Return the (x, y) coordinate for the center point of the cell that contains the specified text.  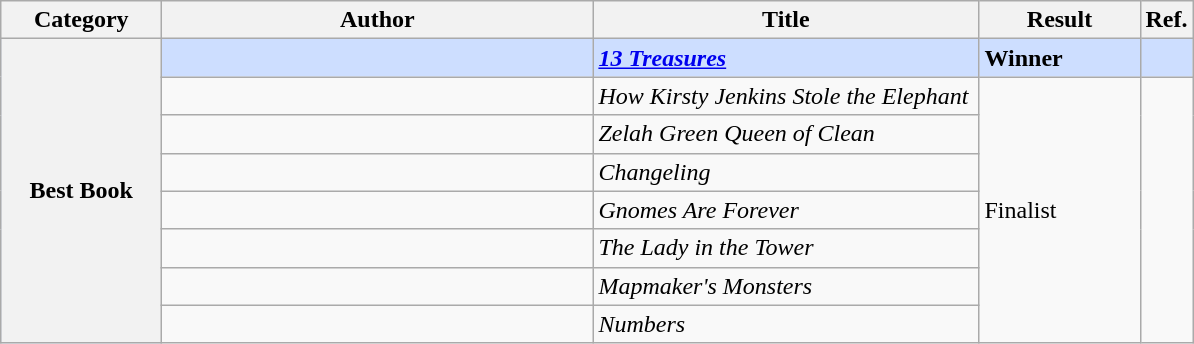
13 Treasures (786, 58)
Gnomes Are Forever (786, 210)
Zelah Green Queen of Clean (786, 134)
Winner (1060, 58)
Numbers (786, 324)
Mapmaker's Monsters (786, 286)
Category (82, 20)
Result (1060, 20)
Finalist (1060, 210)
Ref. (1166, 20)
Author (378, 20)
The Lady in the Tower (786, 248)
Changeling (786, 172)
Title (786, 20)
Best Book (82, 191)
How Kirsty Jenkins Stole the Elephant (786, 96)
